Capture the cell that displays the provided text and extract its (X, Y) central coordinate. 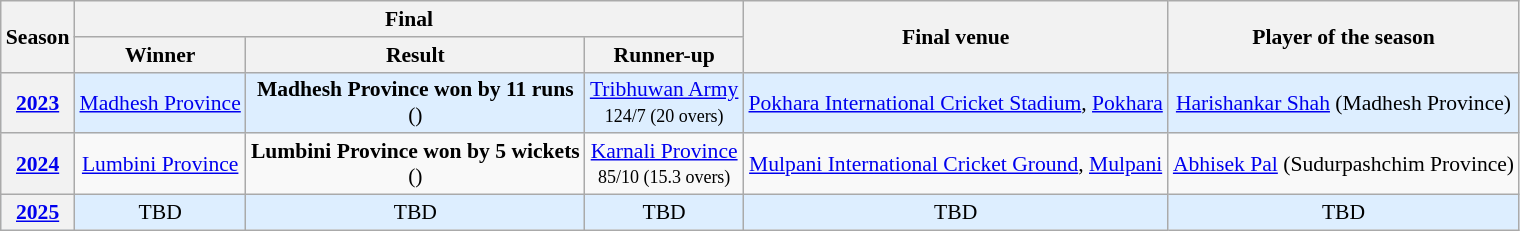
Tribhuwan Army124/7 (20 overs) (664, 102)
Player of the season (1344, 36)
Lumbini Province won by 5 wickets() (416, 164)
Harishankar Shah (Madhesh Province) (1344, 102)
Madhesh Province won by 11 runs() (416, 102)
Runner-up (664, 55)
2023 (38, 102)
Winner (160, 55)
Pokhara International Cricket Stadium, Pokhara (955, 102)
Result (416, 55)
Mulpani International Cricket Ground, Mulpani (955, 164)
Karnali Province85/10 (15.3 overs) (664, 164)
Lumbini Province (160, 164)
Final (408, 19)
2025 (38, 213)
Final venue (955, 36)
Abhisek Pal (Sudurpashchim Province) (1344, 164)
Season (38, 36)
2024 (38, 164)
Madhesh Province (160, 102)
